Determine the [X, Y] coordinate at the center of the cell enclosing the given text.  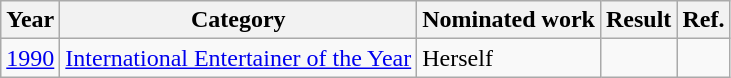
Category [238, 20]
International Entertainer of the Year [238, 58]
Herself [509, 58]
1990 [30, 58]
Ref. [704, 20]
Result [638, 20]
Year [30, 20]
Nominated work [509, 20]
